Search for the cell housing the specified text and yield its (x, y) center coordinate. 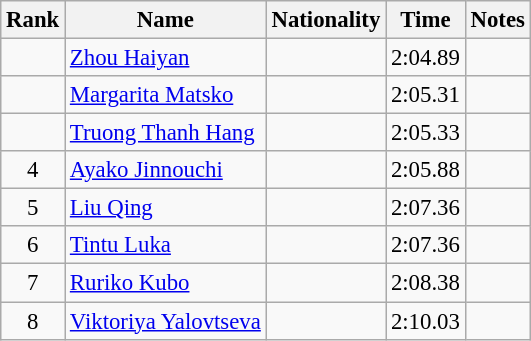
2:10.03 (426, 321)
2:04.89 (426, 58)
2:05.33 (426, 133)
Margarita Matsko (166, 95)
8 (33, 321)
Ayako Jinnouchi (166, 170)
Tintu Luka (166, 245)
Truong Thanh Hang (166, 133)
Zhou Haiyan (166, 58)
Notes (498, 20)
4 (33, 170)
Rank (33, 20)
2:08.38 (426, 283)
5 (33, 208)
7 (33, 283)
Viktoriya Yalovtseva (166, 321)
Liu Qing (166, 208)
6 (33, 245)
Nationality (326, 20)
Time (426, 20)
Name (166, 20)
2:05.88 (426, 170)
Ruriko Kubo (166, 283)
2:05.31 (426, 95)
